From the cell containing the given text, extract its center point as (x, y) coordinate. 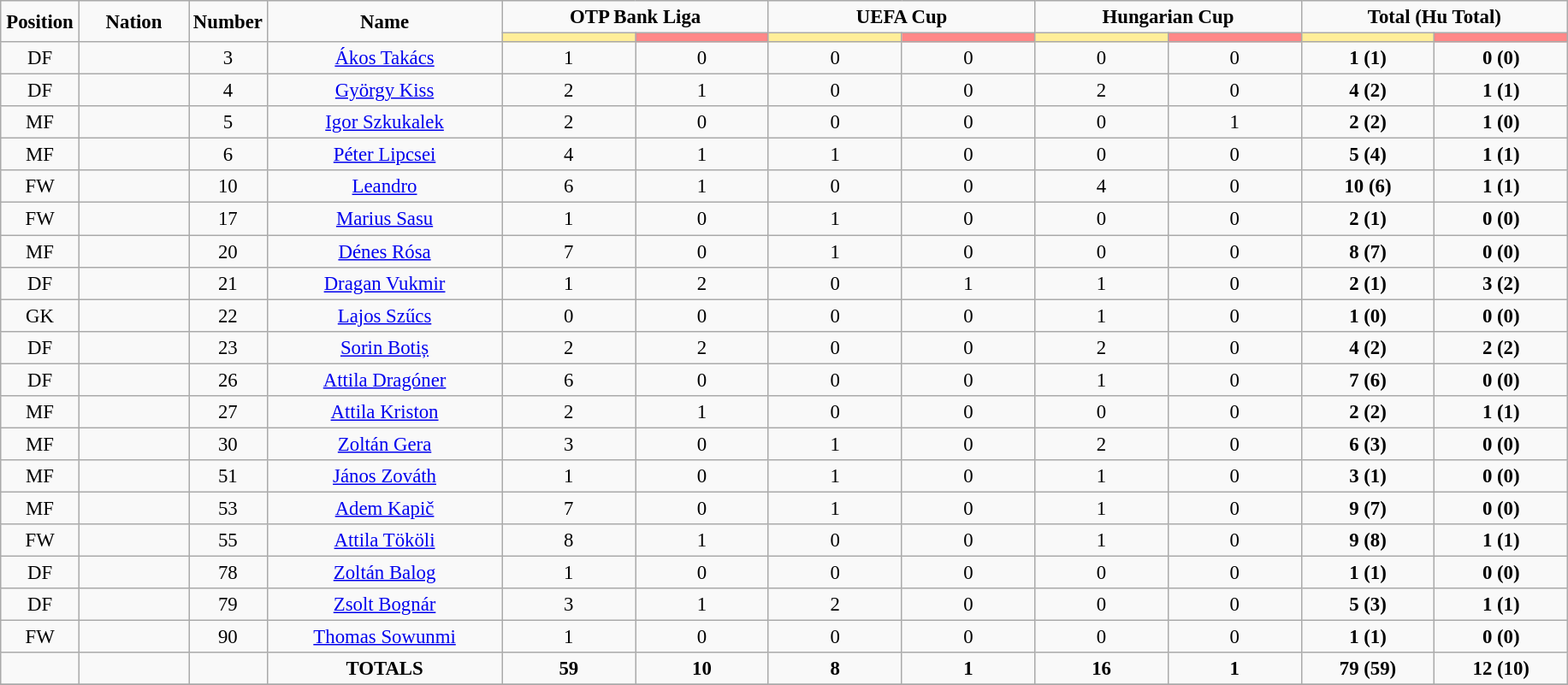
5 (4) (1368, 155)
6 (3) (1368, 444)
26 (228, 380)
9 (8) (1368, 540)
9 (7) (1368, 508)
Zoltán Balog (385, 573)
22 (228, 316)
Ákos Takács (385, 58)
7 (6) (1368, 380)
55 (228, 540)
59 (569, 669)
Dragan Vukmir (385, 283)
Zsolt Bognár (385, 605)
12 (10) (1501, 669)
3 (2) (1501, 283)
21 (228, 283)
Attila Dragóner (385, 380)
Zoltán Gera (385, 444)
78 (228, 573)
53 (228, 508)
Attila Kriston (385, 412)
5 (228, 122)
Dénes Rósa (385, 251)
79 (228, 605)
Nation (133, 21)
Attila Tököli (385, 540)
Thomas Sowunmi (385, 637)
79 (59) (1368, 669)
Leandro (385, 187)
OTP Bank Liga (635, 17)
Lajos Szűcs (385, 316)
Name (385, 21)
8 (7) (1368, 251)
16 (1102, 669)
Igor Szkukalek (385, 122)
20 (228, 251)
János Zováth (385, 476)
90 (228, 637)
UEFA Cup (902, 17)
GK (40, 316)
27 (228, 412)
Péter Lipcsei (385, 155)
17 (228, 219)
TOTALS (385, 669)
51 (228, 476)
5 (3) (1368, 605)
30 (228, 444)
10 (6) (1368, 187)
Number (228, 21)
Adem Kapič (385, 508)
Total (Hu Total) (1435, 17)
Sorin Botiș (385, 347)
Marius Sasu (385, 219)
23 (228, 347)
Hungarian Cup (1169, 17)
3 (1) (1368, 476)
György Kiss (385, 91)
Position (40, 21)
